Extract the [x, y] coordinate from the center of the cell holding the provided text.  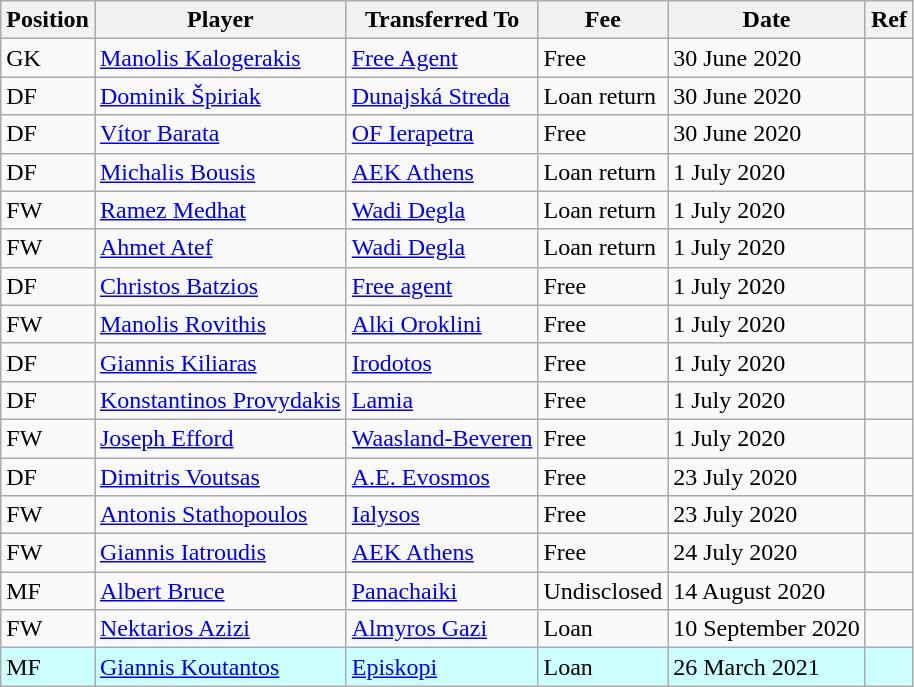
Ialysos [442, 515]
Episkopi [442, 667]
OF Ierapetra [442, 134]
Dimitris Voutsas [220, 477]
14 August 2020 [767, 591]
Nektarios Azizi [220, 629]
24 July 2020 [767, 553]
Manolis Kalogerakis [220, 58]
Michalis Bousis [220, 172]
Undisclosed [603, 591]
Panachaiki [442, 591]
Dominik Špiriak [220, 96]
Giannis Koutantos [220, 667]
Transferred To [442, 20]
Fee [603, 20]
A.E. Evosmos [442, 477]
Giannis Kiliaras [220, 362]
Player [220, 20]
Albert Bruce [220, 591]
Christos Batzios [220, 286]
Waasland-Beveren [442, 438]
Free agent [442, 286]
10 September 2020 [767, 629]
Antonis Stathopoulos [220, 515]
Almyros Gazi [442, 629]
Position [48, 20]
Free Agent [442, 58]
Date [767, 20]
Alki Oroklini [442, 324]
Ahmet Atef [220, 248]
Manolis Rovithis [220, 324]
Ramez Medhat [220, 210]
Konstantinos Provydakis [220, 400]
Ref [888, 20]
Irodotos [442, 362]
Lamia [442, 400]
Giannis Iatroudis [220, 553]
26 March 2021 [767, 667]
Joseph Efford [220, 438]
GK [48, 58]
Dunajská Streda [442, 96]
Vítor Barata [220, 134]
